Detect which cell encompasses the target text, then output its [X, Y] center coordinate. 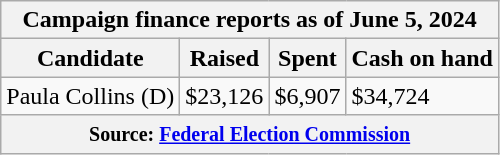
Campaign finance reports as of June 5, 2024 [250, 20]
$6,907 [308, 96]
$34,724 [422, 96]
Spent [308, 58]
$23,126 [224, 96]
Candidate [90, 58]
Source: Federal Election Commission [250, 134]
Cash on hand [422, 58]
Raised [224, 58]
Paula Collins (D) [90, 96]
